Locate the cell with the specified text and output its (X, Y) center coordinate. 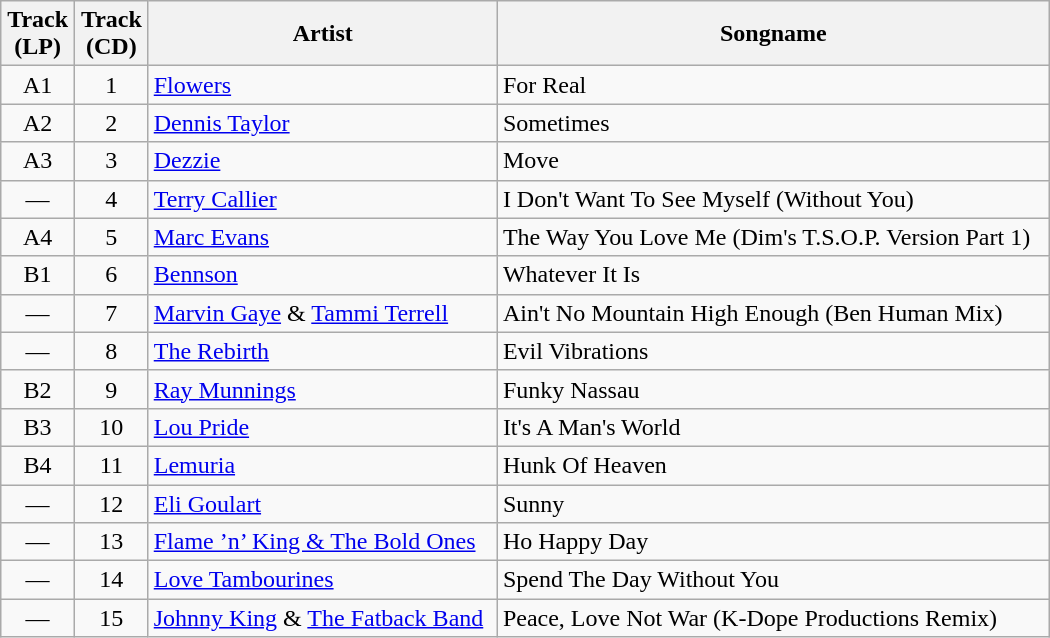
3 (111, 161)
Move (773, 161)
I Don't Want To See Myself (Without You) (773, 199)
Artist (322, 34)
Sometimes (773, 123)
Whatever It Is (773, 275)
Eli Goulart (322, 503)
The Way You Love Me (Dim's T.S.O.P. Version Part 1) (773, 237)
Dezzie (322, 161)
For Real (773, 85)
Evil Vibrations (773, 351)
Ray Munnings (322, 389)
It's A Man's World (773, 427)
Lou Pride (322, 427)
4 (111, 199)
Flame ’n’ King & The Bold Ones (322, 542)
11 (111, 465)
Track(CD) (111, 34)
2 (111, 123)
Peace, Love Not War (K-Dope Productions Remix) (773, 618)
14 (111, 580)
A1 (38, 85)
10 (111, 427)
7 (111, 313)
Hunk Of Heaven (773, 465)
Lemuria (322, 465)
Flowers (322, 85)
Dennis Taylor (322, 123)
Marc Evans (322, 237)
The Rebirth (322, 351)
15 (111, 618)
Sunny (773, 503)
A2 (38, 123)
Marvin Gaye & Tammi Terrell (322, 313)
A4 (38, 237)
Songname (773, 34)
8 (111, 351)
B3 (38, 427)
5 (111, 237)
B1 (38, 275)
12 (111, 503)
B2 (38, 389)
Johnny King & The Fatback Band (322, 618)
Ho Happy Day (773, 542)
A3 (38, 161)
Ain't No Mountain High Enough (Ben Human Mix) (773, 313)
13 (111, 542)
6 (111, 275)
1 (111, 85)
Track(LP) (38, 34)
Funky Nassau (773, 389)
Terry Callier (322, 199)
B4 (38, 465)
Spend The Day Without You (773, 580)
Bennson (322, 275)
9 (111, 389)
Love Tambourines (322, 580)
